Detect which cell encompasses the target text, then output its [x, y] center coordinate. 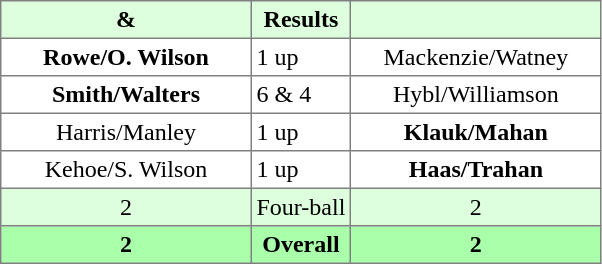
Kehoe/S. Wilson [126, 170]
Hybl/Williamson [476, 95]
Smith/Walters [126, 95]
Four-ball [300, 207]
Overall [300, 245]
Rowe/O. Wilson [126, 57]
6 & 4 [300, 95]
Haas/Trahan [476, 170]
& [126, 20]
Harris/Manley [126, 132]
Mackenzie/Watney [476, 57]
Klauk/Mahan [476, 132]
Results [300, 20]
